Capture the cell that displays the provided text and extract its (x, y) central coordinate. 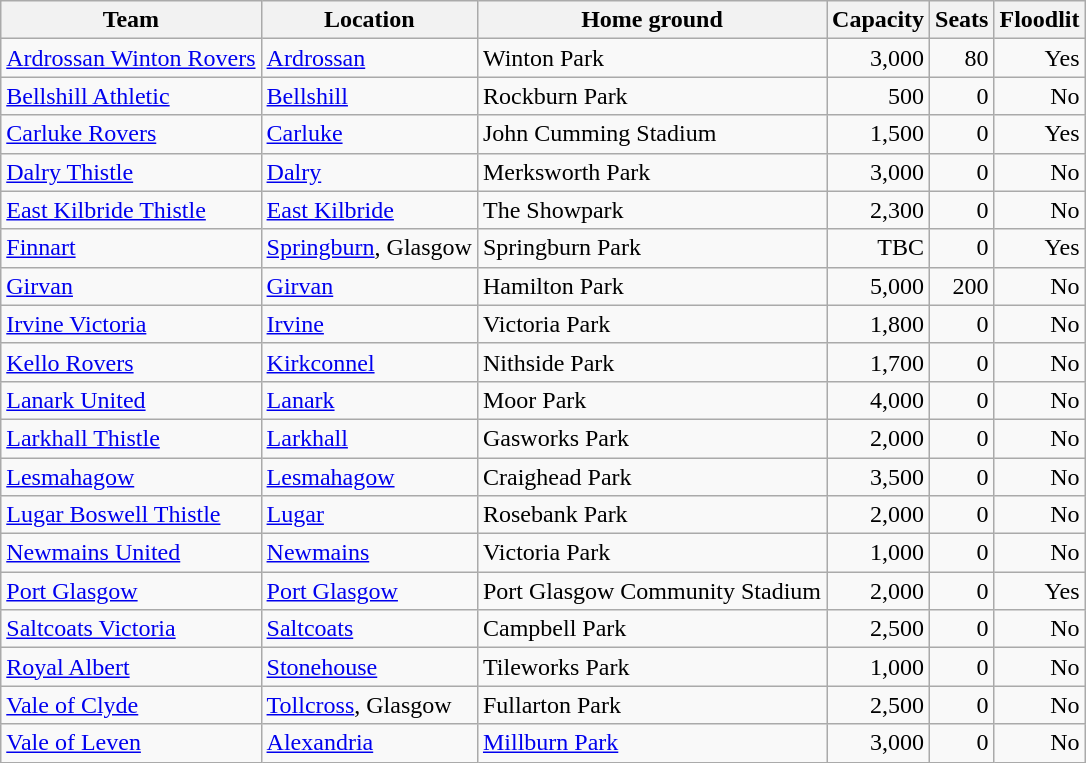
Larkhall (369, 438)
Rockburn Park (652, 96)
Location (369, 20)
3,500 (878, 477)
Moor Park (652, 400)
East Kilbride Thistle (131, 210)
Alexandria (369, 743)
Tileworks Park (652, 667)
Kello Rovers (131, 362)
Vale of Clyde (131, 705)
500 (878, 96)
Bellshill Athletic (131, 96)
Seats (962, 20)
Winton Park (652, 58)
Springburn Park (652, 248)
1,800 (878, 324)
200 (962, 286)
1,500 (878, 134)
Newmains (369, 553)
5,000 (878, 286)
4,000 (878, 400)
Gasworks Park (652, 438)
Craighead Park (652, 477)
Finnart (131, 248)
Campbell Park (652, 629)
Carluke Rovers (131, 134)
Springburn, Glasgow (369, 248)
Fullarton Park (652, 705)
Dalry (369, 172)
Lanark United (131, 400)
Vale of Leven (131, 743)
Home ground (652, 20)
Larkhall Thistle (131, 438)
Floodlit (1040, 20)
Merksworth Park (652, 172)
Newmains United (131, 553)
Lanark (369, 400)
Rosebank Park (652, 515)
The Showpark (652, 210)
1,700 (878, 362)
Saltcoats (369, 629)
Bellshill (369, 96)
Ardrossan Winton Rovers (131, 58)
Irvine Victoria (131, 324)
Millburn Park (652, 743)
Lugar Boswell Thistle (131, 515)
2,300 (878, 210)
Tollcross, Glasgow (369, 705)
Lugar (369, 515)
80 (962, 58)
Capacity (878, 20)
Stonehouse (369, 667)
TBC (878, 248)
Team (131, 20)
Port Glasgow Community Stadium (652, 591)
Carluke (369, 134)
Hamilton Park (652, 286)
Ardrossan (369, 58)
Royal Albert (131, 667)
Dalry Thistle (131, 172)
Irvine (369, 324)
John Cumming Stadium (652, 134)
Saltcoats Victoria (131, 629)
East Kilbride (369, 210)
Kirkconnel (369, 362)
Nithside Park (652, 362)
